Scan for the cell matching the given text and deliver its [x, y] coordinate at center. 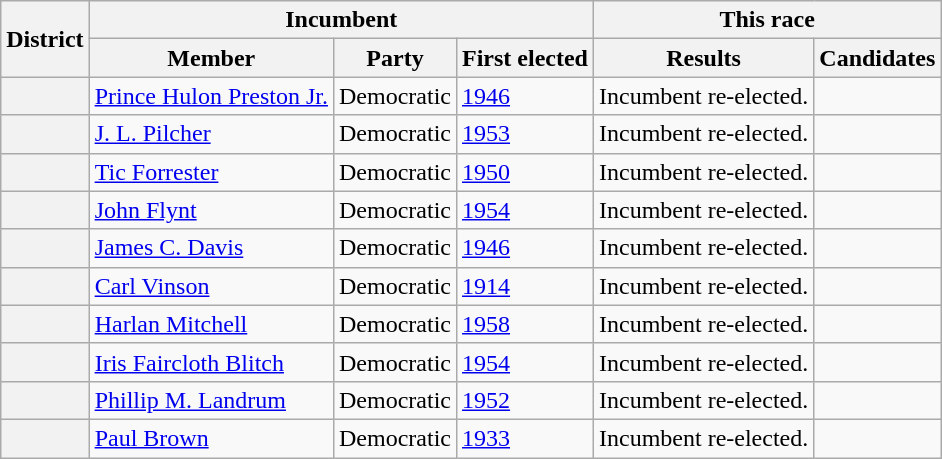
Party [394, 58]
1914 [524, 286]
Phillip M. Landrum [211, 400]
Prince Hulon Preston Jr. [211, 96]
Candidates [878, 58]
This race [766, 20]
Paul Brown [211, 438]
Tic Forrester [211, 172]
Incumbent [341, 20]
First elected [524, 58]
Member [211, 58]
1958 [524, 324]
District [45, 39]
Harlan Mitchell [211, 324]
J. L. Pilcher [211, 134]
1953 [524, 134]
1950 [524, 172]
1952 [524, 400]
Iris Faircloth Blitch [211, 362]
James C. Davis [211, 248]
Results [703, 58]
John Flynt [211, 210]
1933 [524, 438]
Carl Vinson [211, 286]
